Locate the cell with the specified text and output its (x, y) center coordinate. 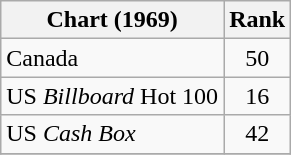
42 (258, 134)
16 (258, 96)
Chart (1969) (112, 20)
50 (258, 58)
Canada (112, 58)
Rank (258, 20)
US Billboard Hot 100 (112, 96)
US Cash Box (112, 134)
